Determine the [X, Y] coordinate at the center of the cell enclosing the given text.  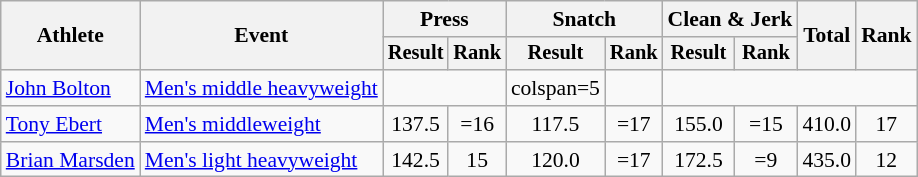
Tony Ebert [70, 124]
Athlete [70, 36]
155.0 [699, 124]
=16 [477, 124]
Total [826, 36]
Men's middle heavyweight [262, 88]
117.5 [556, 124]
410.0 [826, 124]
John Bolton [70, 88]
Men's middleweight [262, 124]
Press [444, 19]
colspan=5 [556, 88]
17 [886, 124]
=17 [634, 124]
=15 [766, 124]
Event [262, 36]
Snatch [584, 19]
Clean & Jerk [730, 19]
137.5 [416, 124]
